Pinpoint the cell where the given text exists, returning its (X, Y) midpoint coordinate. 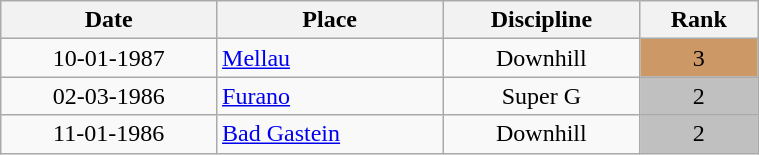
Date (109, 20)
02-03-1986 (109, 96)
Mellau (330, 58)
10-01-1987 (109, 58)
Super G (542, 96)
Rank (699, 20)
Place (330, 20)
Discipline (542, 20)
3 (699, 58)
11-01-1986 (109, 134)
Furano (330, 96)
Bad Gastein (330, 134)
